Scan for the cell matching the given text and deliver its (x, y) coordinate at center. 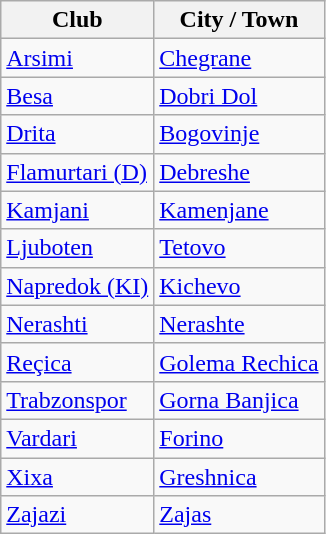
Gorna Banjica (239, 400)
Xixa (78, 477)
Debreshe (239, 172)
Ljuboten (78, 248)
Besa (78, 96)
Nerashti (78, 324)
Arsimi (78, 58)
Vardari (78, 438)
Chegrane (239, 58)
Dobri Dol (239, 96)
Flamurtari (D) (78, 172)
Kamjani (78, 210)
Drita (78, 134)
City / Town (239, 20)
Club (78, 20)
Kamenjane (239, 210)
Zajas (239, 515)
Zajazi (78, 515)
Greshnica (239, 477)
Napredok (KI) (78, 286)
Kichevo (239, 286)
Bogovinje (239, 134)
Reçica (78, 362)
Trabzonspor (78, 400)
Tetovo (239, 248)
Golema Rechica (239, 362)
Forino (239, 438)
Nerashte (239, 324)
